Extract the (x, y) coordinate from the center of the cell holding the provided text.  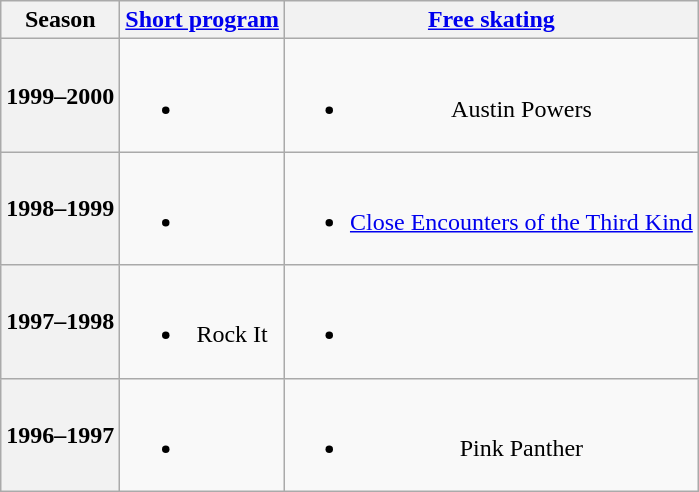
Rock It (202, 322)
1999–2000 (60, 96)
1998–1999 (60, 208)
1997–1998 (60, 322)
Free skating (491, 20)
Short program (202, 20)
Pink Panther (491, 434)
Season (60, 20)
Austin Powers (491, 96)
1996–1997 (60, 434)
Close Encounters of the Third Kind (491, 208)
